Identify which cell holds the provided text, then report its (x, y) central coordinate. 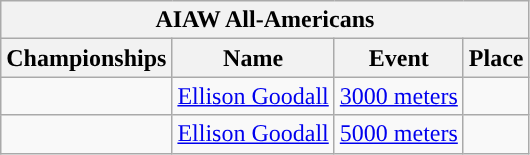
Name (253, 58)
Event (398, 58)
Championships (86, 58)
5000 meters (398, 134)
Place (496, 58)
3000 meters (398, 96)
AIAW All-Americans (265, 20)
